Pinpoint the cell where the given text exists, returning its (X, Y) midpoint coordinate. 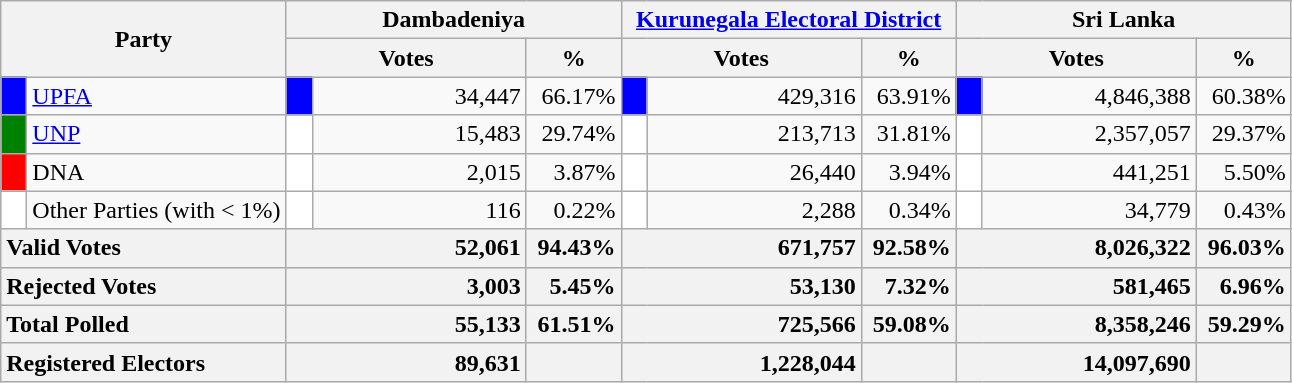
116 (419, 210)
92.58% (908, 248)
213,713 (754, 134)
Valid Votes (144, 248)
31.81% (908, 134)
UPFA (156, 96)
89,631 (406, 362)
DNA (156, 172)
34,779 (1089, 210)
8,026,322 (1076, 248)
94.43% (574, 248)
4,846,388 (1089, 96)
2,288 (754, 210)
15,483 (419, 134)
UNP (156, 134)
Sri Lanka (1124, 20)
60.38% (1244, 96)
2,015 (419, 172)
63.91% (908, 96)
59.29% (1244, 324)
14,097,690 (1076, 362)
1,228,044 (741, 362)
581,465 (1076, 286)
34,447 (419, 96)
29.74% (574, 134)
0.34% (908, 210)
Registered Electors (144, 362)
55,133 (406, 324)
29.37% (1244, 134)
3.94% (908, 172)
Kurunegala Electoral District (788, 20)
3,003 (406, 286)
7.32% (908, 286)
3.87% (574, 172)
Party (144, 39)
441,251 (1089, 172)
Dambadeniya (454, 20)
26,440 (754, 172)
61.51% (574, 324)
Other Parties (with < 1%) (156, 210)
429,316 (754, 96)
66.17% (574, 96)
671,757 (741, 248)
5.50% (1244, 172)
Rejected Votes (144, 286)
53,130 (741, 286)
725,566 (741, 324)
5.45% (574, 286)
0.22% (574, 210)
Total Polled (144, 324)
59.08% (908, 324)
6.96% (1244, 286)
0.43% (1244, 210)
52,061 (406, 248)
8,358,246 (1076, 324)
96.03% (1244, 248)
2,357,057 (1089, 134)
